Scan for the cell matching the given text and deliver its (X, Y) coordinate at center. 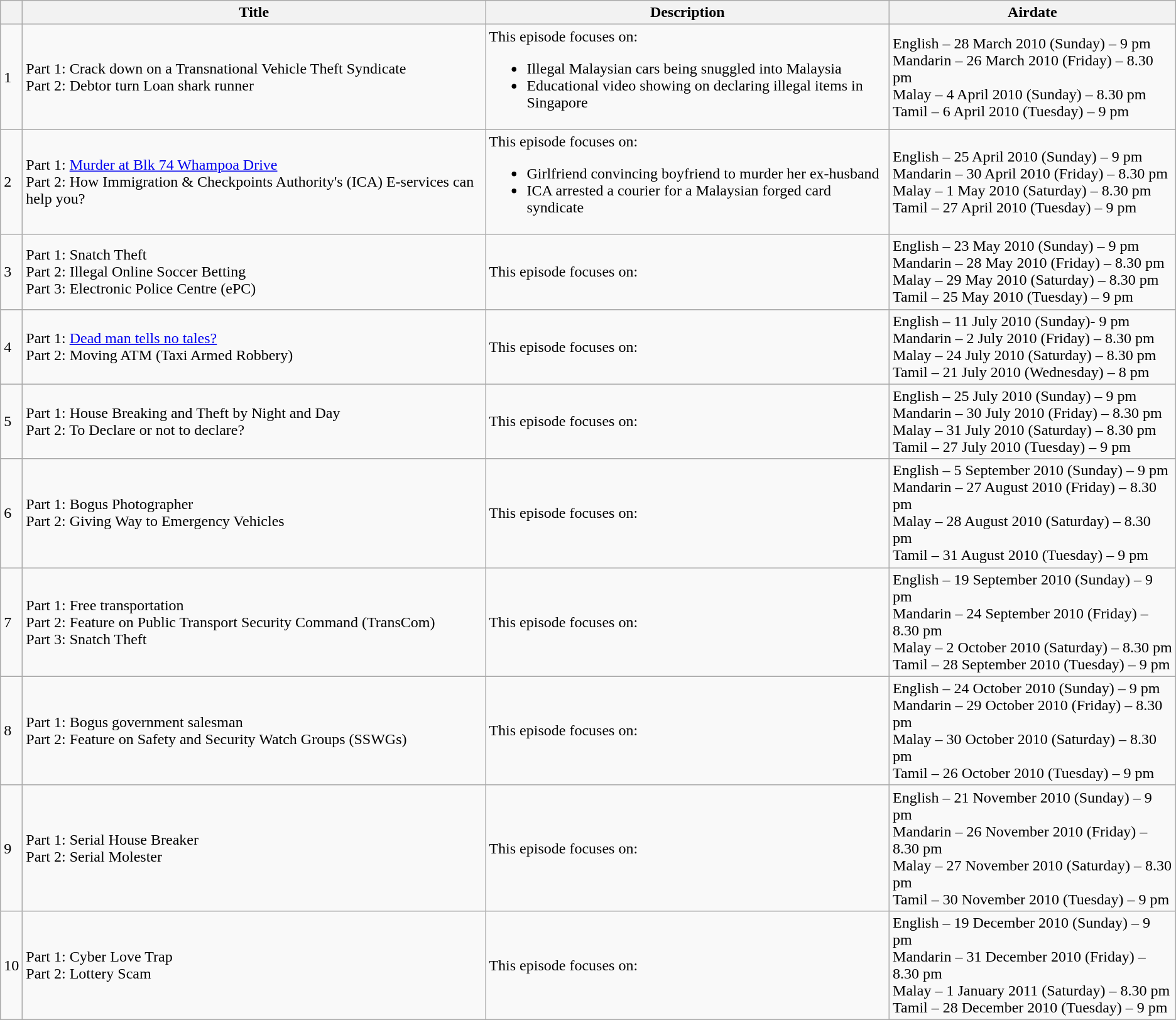
Part 1: Crack down on a Transnational Vehicle Theft Syndicate Part 2: Debtor turn Loan shark runner (254, 77)
9 (11, 848)
3 (11, 271)
Part 1: Bogus Photographer Part 2: Giving Way to Emergency Vehicles (254, 513)
This episode focuses on:Illegal Malaysian cars being snuggled into MalaysiaEducational video showing on declaring illegal items in Singapore (687, 77)
Part 1: House Breaking and Theft by Night and Day Part 2: To Declare or not to declare? (254, 421)
5 (11, 421)
This episode focuses on:Girlfriend convincing boyfriend to murder her ex-husbandICA arrested a courier for a Malaysian forged card syndicate (687, 182)
Airdate (1033, 13)
Description (687, 13)
Part 1: Cyber Love Trap Part 2: Lottery Scam (254, 965)
Part 1: Murder at Blk 74 Whampoa Drive Part 2: How Immigration & Checkpoints Authority's (ICA) E-services can help you? (254, 182)
1 (11, 77)
Part 1: Free transportation Part 2: Feature on Public Transport Security Command (TransCom) Part 3: Snatch Theft (254, 622)
10 (11, 965)
6 (11, 513)
8 (11, 730)
7 (11, 622)
Part 1: Serial House Breaker Part 2: Serial Molester (254, 848)
4 (11, 347)
2 (11, 182)
Part 1: Snatch Theft Part 2: Illegal Online Soccer Betting Part 3: Electronic Police Centre (ePC) (254, 271)
Part 1: Bogus government salesman Part 2: Feature on Safety and Security Watch Groups (SSWGs) (254, 730)
Title (254, 13)
Part 1: Dead man tells no tales? Part 2: Moving ATM (Taxi Armed Robbery) (254, 347)
